Capture the cell that displays the provided text and extract its [X, Y] central coordinate. 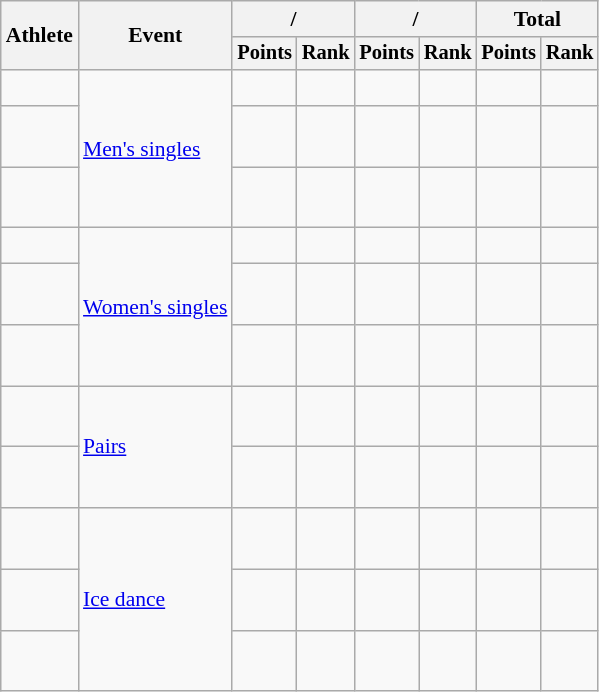
Ice dance [155, 600]
Pairs [155, 447]
Women's singles [155, 307]
Men's singles [155, 149]
Event [155, 36]
Athlete [40, 36]
Total [537, 19]
